Capture the cell that displays the provided text and extract its [x, y] central coordinate. 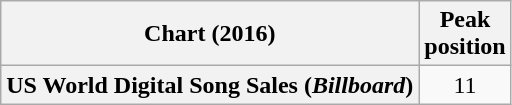
Peakposition [465, 34]
11 [465, 85]
Chart (2016) [210, 34]
US World Digital Song Sales (Billboard) [210, 85]
